Locate the cell with the specified text and output its [X, Y] center coordinate. 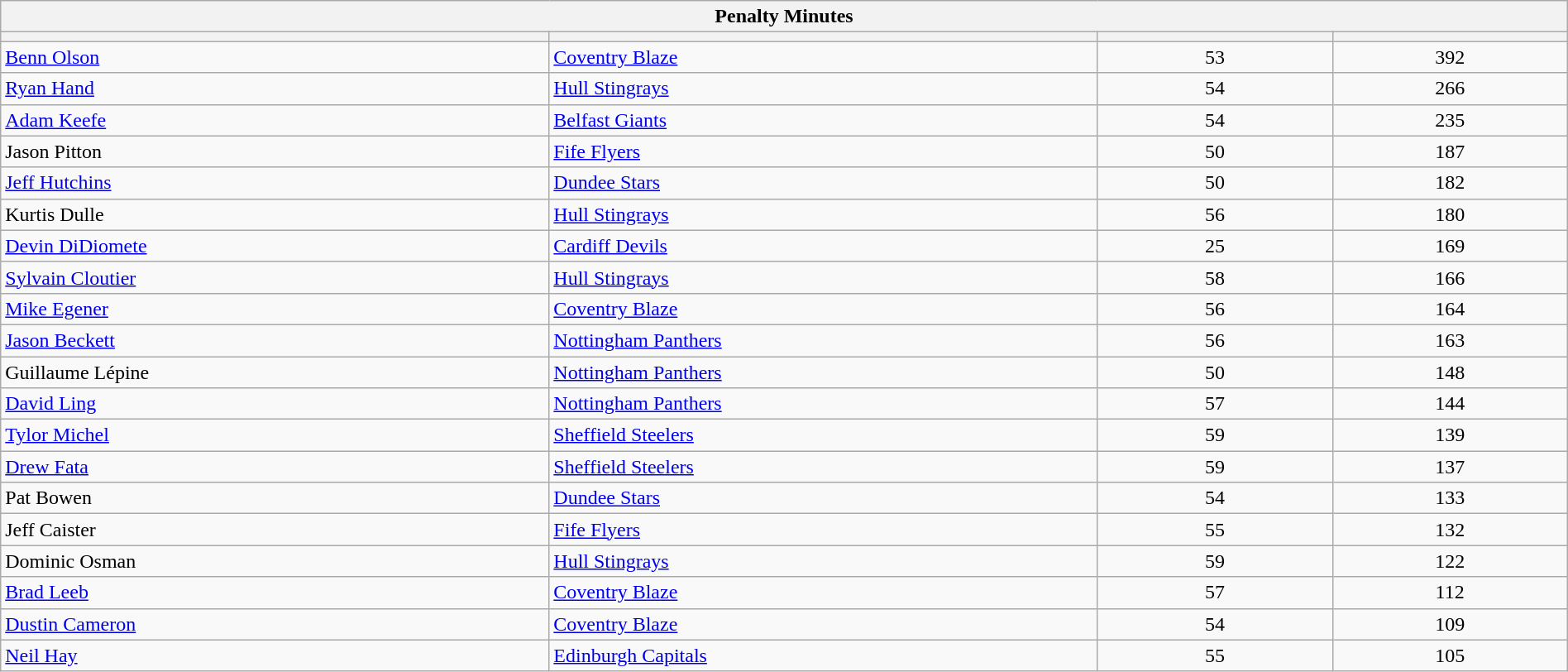
Ryan Hand [275, 89]
266 [1450, 89]
169 [1450, 246]
Neil Hay [275, 655]
235 [1450, 120]
164 [1450, 309]
112 [1450, 593]
Brad Leeb [275, 593]
180 [1450, 214]
166 [1450, 277]
58 [1215, 277]
137 [1450, 467]
187 [1450, 151]
122 [1450, 561]
Jason Beckett [275, 340]
Jason Pitton [275, 151]
Benn Olson [275, 57]
182 [1450, 183]
Mike Egener [275, 309]
144 [1450, 404]
392 [1450, 57]
Dustin Cameron [275, 624]
Tylor Michel [275, 435]
Kurtis Dulle [275, 214]
Guillaume Lépine [275, 372]
Sylvain Cloutier [275, 277]
Jeff Hutchins [275, 183]
133 [1450, 498]
148 [1450, 372]
Adam Keefe [275, 120]
53 [1215, 57]
Drew Fata [275, 467]
139 [1450, 435]
105 [1450, 655]
Penalty Minutes [784, 17]
Dominic Osman [275, 561]
109 [1450, 624]
132 [1450, 530]
Edinburgh Capitals [824, 655]
David Ling [275, 404]
Belfast Giants [824, 120]
163 [1450, 340]
Jeff Caister [275, 530]
Cardiff Devils [824, 246]
25 [1215, 246]
Devin DiDiomete [275, 246]
Pat Bowen [275, 498]
